From the cell containing the given text, extract its center point as [x, y] coordinate. 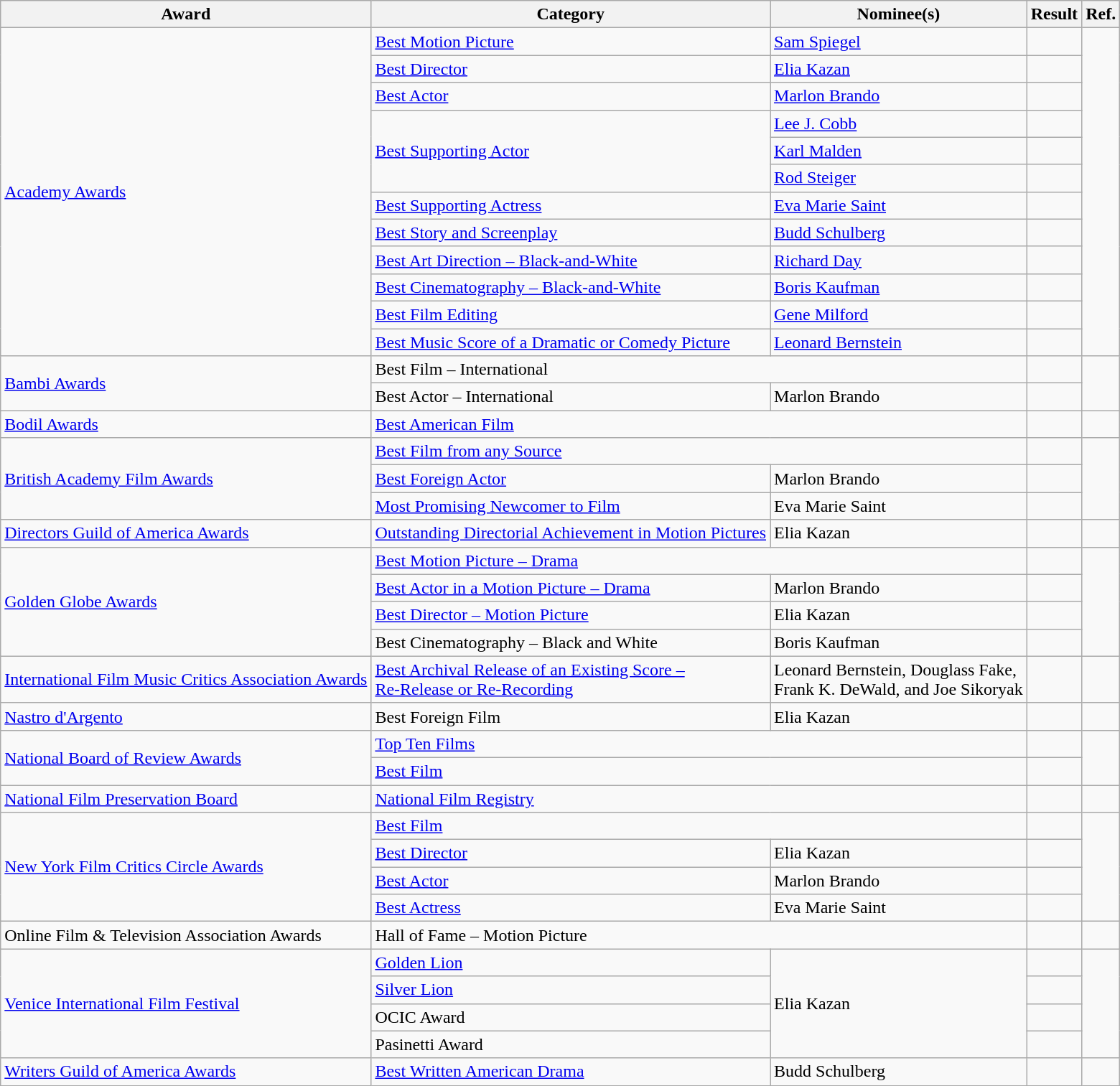
Golden Lion [571, 963]
Most Promising Newcomer to Film [571, 506]
Award [186, 14]
Best Film from any Source [699, 451]
Category [571, 14]
Directors Guild of America Awards [186, 533]
National Film Registry [699, 799]
Result [1054, 14]
Best Supporting Actor [571, 151]
National Film Preservation Board [186, 799]
Ref. [1101, 14]
International Film Music Critics Association Awards [186, 679]
Best Motion Picture [571, 42]
Top Ten Films [699, 744]
Golden Globe Awards [186, 601]
Lee J. Cobb [899, 123]
New York Film Critics Circle Awards [186, 867]
Best Music Score of a Dramatic or Comedy Picture [571, 342]
Hall of Fame – Motion Picture [699, 935]
Best Film – International [699, 370]
Best Film Editing [571, 314]
Nominee(s) [899, 14]
Bambi Awards [186, 383]
OCIC Award [571, 1017]
Nastro d'Argento [186, 716]
British Academy Film Awards [186, 479]
Sam Spiegel [899, 42]
Best Art Direction – Black-and-White [571, 260]
Bodil Awards [186, 424]
Karl Malden [899, 151]
Best Actor in a Motion Picture – Drama [571, 588]
Best Written American Drama [571, 1072]
Outstanding Directorial Achievement in Motion Pictures [571, 533]
Best American Film [699, 424]
Best Director – Motion Picture [571, 615]
Silver Lion [571, 990]
National Board of Review Awards [186, 757]
Best Story and Screenplay [571, 233]
Leonard Bernstein [899, 342]
Best Actor – International [571, 397]
Online Film & Television Association Awards [186, 935]
Best Foreign Actor [571, 479]
Gene Milford [899, 314]
Best Foreign Film [571, 716]
Best Archival Release of an Existing Score – Re-Release or Re-Recording [571, 679]
Pasinetti Award [571, 1044]
Best Supporting Actress [571, 205]
Best Cinematography – Black-and-White [571, 287]
Best Actress [571, 908]
Richard Day [899, 260]
Academy Awards [186, 192]
Writers Guild of America Awards [186, 1072]
Best Cinematography – Black and White [571, 642]
Venice International Film Festival [186, 1003]
Rod Steiger [899, 178]
Best Motion Picture – Drama [699, 561]
Leonard Bernstein, Douglass Fake, Frank K. DeWald, and Joe Sikoryak [899, 679]
